Locate the cell with the specified text and output its [X, Y] center coordinate. 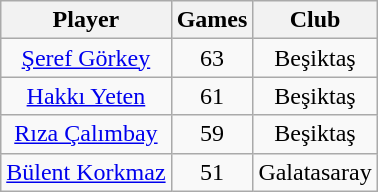
Club [315, 20]
Rıza Çalımbay [86, 134]
Games [212, 20]
63 [212, 58]
Galatasaray [315, 172]
Bülent Korkmaz [86, 172]
Şeref Görkey [86, 58]
Hakkı Yeten [86, 96]
61 [212, 96]
59 [212, 134]
Player [86, 20]
51 [212, 172]
